Detect which cell encompasses the target text, then output its [x, y] center coordinate. 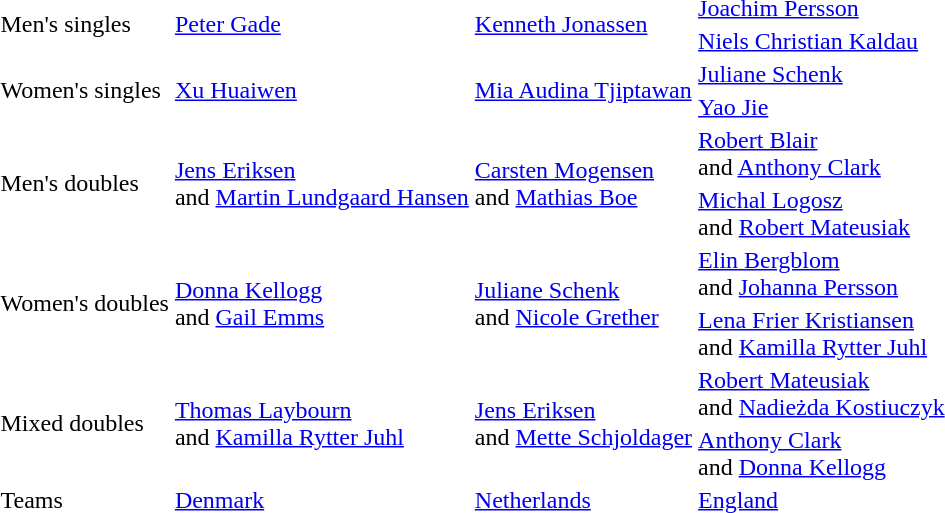
Thomas Laybournand Kamilla Rytter Juhl [322, 424]
Juliane Schenkand Nicole Grether [583, 304]
Mia Audina Tjiptawan [583, 90]
Donna Kelloggand Gail Emms [322, 304]
Carsten Mogensenand Mathias Boe [583, 184]
Jens Eriksenand Martin Lundgaard Hansen [322, 184]
Jens Eriksenand Mette Schjoldager [583, 424]
Xu Huaiwen [322, 90]
